Output the (x, y) coordinate of the center of the cell containing the given text.  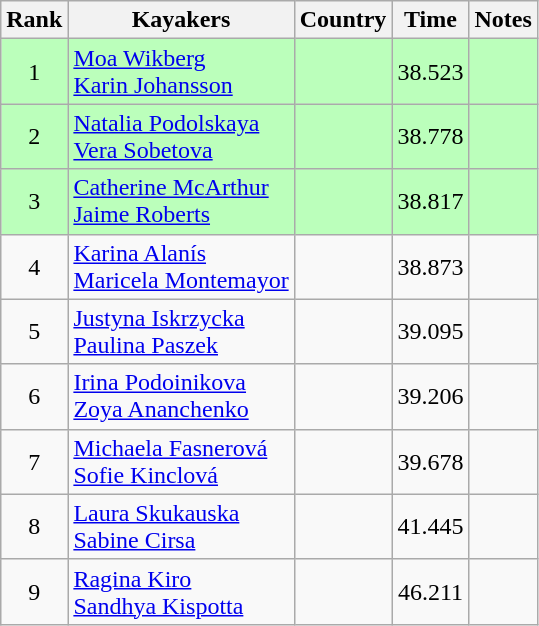
3 (34, 202)
39.206 (430, 396)
6 (34, 396)
Karina AlanísMaricela Montemayor (181, 266)
4 (34, 266)
Ragina KiroSandhya Kispotta (181, 592)
Kayakers (181, 20)
46.211 (430, 592)
Rank (34, 20)
Moa WikbergKarin Johansson (181, 72)
Laura SkukauskaSabine Cirsa (181, 526)
Time (430, 20)
38.523 (430, 72)
1 (34, 72)
Catherine McArthurJaime Roberts (181, 202)
7 (34, 462)
8 (34, 526)
Country (343, 20)
38.817 (430, 202)
38.778 (430, 136)
2 (34, 136)
Natalia PodolskayaVera Sobetova (181, 136)
9 (34, 592)
Michaela FasnerováSofie Kinclová (181, 462)
5 (34, 332)
Justyna IskrzyckaPaulina Paszek (181, 332)
39.095 (430, 332)
Notes (503, 20)
Irina PodoinikovaZoya Ananchenko (181, 396)
39.678 (430, 462)
41.445 (430, 526)
38.873 (430, 266)
